Locate the cell with the specified text and output its (x, y) center coordinate. 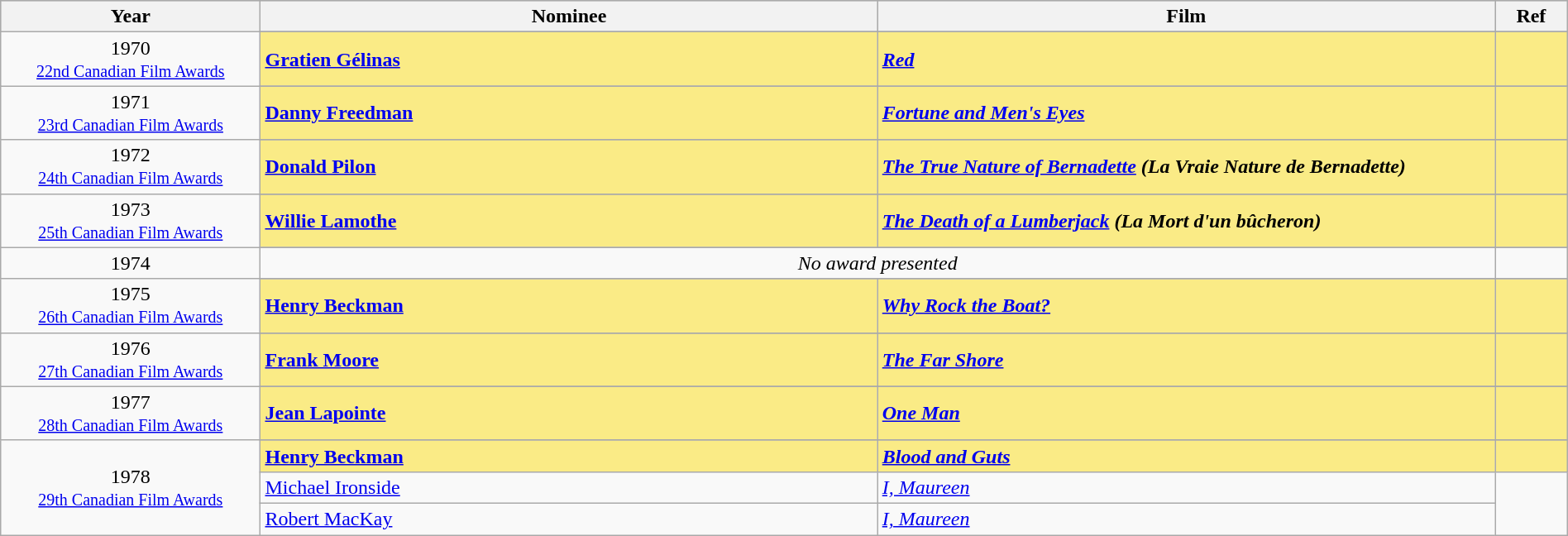
Film (1186, 17)
197325th Canadian Film Awards (131, 220)
The Far Shore (1186, 359)
Nominee (569, 17)
Year (131, 17)
Ref (1532, 17)
Jean Lapointe (569, 414)
197022nd Canadian Film Awards (131, 60)
Danny Freedman (569, 112)
No award presented (878, 263)
1974 (131, 263)
197123rd Canadian Film Awards (131, 112)
Fortune and Men's Eyes (1186, 112)
The Death of a Lumberjack (La Mort d'un bûcheron) (1186, 220)
One Man (1186, 414)
Why Rock the Boat? (1186, 306)
Robert MacKay (569, 519)
197728th Canadian Film Awards (131, 414)
Donald Pilon (569, 167)
197829th Canadian Film Awards (131, 487)
The True Nature of Bernadette (La Vraie Nature de Bernadette) (1186, 167)
Red (1186, 60)
197224th Canadian Film Awards (131, 167)
Frank Moore (569, 359)
Gratien Gélinas (569, 60)
197526th Canadian Film Awards (131, 306)
197627th Canadian Film Awards (131, 359)
Blood and Guts (1186, 456)
Michael Ironside (569, 487)
Willie Lamothe (569, 220)
